Locate the cell with the specified text and output its (x, y) center coordinate. 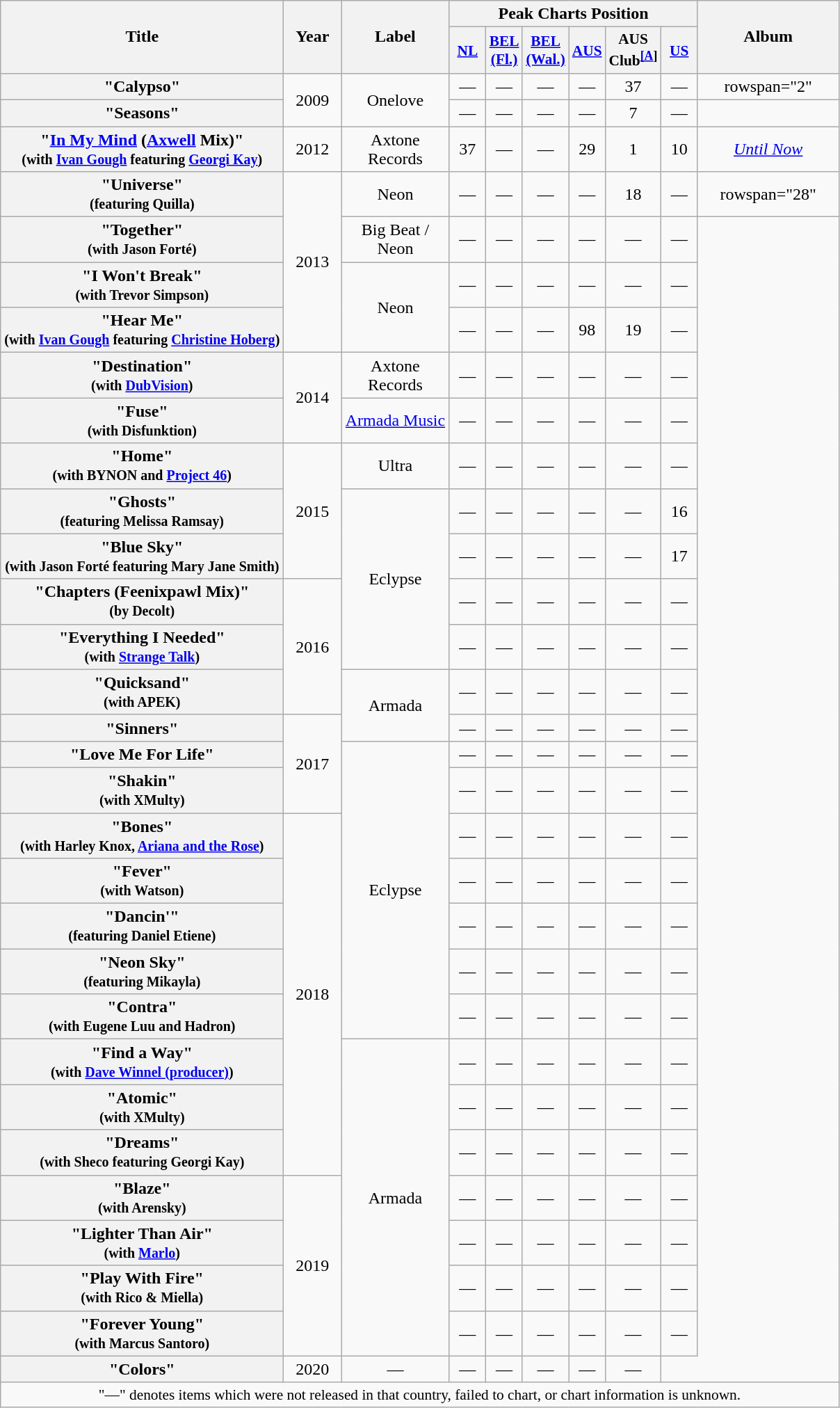
BEL (Wal.) (545, 50)
17 (679, 557)
2015 (313, 511)
"Hear Me"(with Ivan Gough featuring Christine Hoberg) (142, 330)
Big Beat / Neon (395, 239)
"I Won't Break"(with Trevor Simpson) (142, 285)
19 (633, 330)
"In My Mind (Axwell Mix)"(with Ivan Gough featuring Georgi Kay) (142, 149)
"Chapters (Feenixpawl Mix)"(by Decolt) (142, 601)
"Forever Young" (with Marcus Santoro) (142, 1333)
AUS (587, 50)
18 (633, 195)
Ultra (395, 466)
2018 (313, 994)
"Together"(with Jason Forté) (142, 239)
rowspan="2" (768, 86)
2019 (313, 1265)
"Dreams" (with Sheco featuring Georgi Kay) (142, 1152)
"Fever"(with Watson) (142, 881)
"Sinners" (142, 728)
"Shakin"(with XMulty) (142, 790)
2009 (313, 99)
"Play With Fire" (with Rico & Miella) (142, 1288)
7 (633, 113)
"Blaze" (with Arensky) (142, 1198)
"Calypso" (142, 86)
1 (633, 149)
Album (768, 38)
Title (142, 38)
2014 (313, 398)
"Atomic" (with XMulty) (142, 1107)
US (679, 50)
rowspan="28" (768, 195)
"Lighter Than Air" (with Marlo) (142, 1242)
"—" denotes items which were not released in that country, failed to chart, or chart information is unknown. (420, 1395)
NL (467, 50)
Armada Music (395, 420)
"Love Me For Life" (142, 754)
"Home"(with BYNON and Project 46) (142, 466)
"Colors" (142, 1369)
"Dancin'"(featuring Daniel Etiene) (142, 927)
Year (313, 38)
"Ghosts"(featuring Melissa Ramsay) (142, 511)
"Destination"(with DubVision) (142, 376)
2012 (313, 149)
"Universe"(featuring Quilla) (142, 195)
29 (587, 149)
"Find a Way" (with Dave Winnel (producer)) (142, 1062)
BEL (Fl.) (505, 50)
"Neon Sky" (featuring Mikayla) (142, 971)
"Blue Sky"(with Jason Forté featuring Mary Jane Smith) (142, 557)
Peak Charts Position (573, 14)
"Fuse"(with Disfunktion) (142, 420)
2017 (313, 764)
"Quicksand"(with APEK) (142, 691)
2016 (313, 647)
16 (679, 511)
"Seasons" (142, 113)
Until Now (768, 149)
AUSClub[A] (633, 50)
"Bones"(with Harley Knox, Ariana and the Rose) (142, 836)
Onelove (395, 99)
2020 (313, 1369)
"Everything I Needed"(with Strange Talk) (142, 647)
10 (679, 149)
2013 (313, 262)
98 (587, 330)
"Contra" (with Eugene Luu and Hadron) (142, 1017)
Label (395, 38)
